Capture the cell that displays the provided text and extract its [x, y] central coordinate. 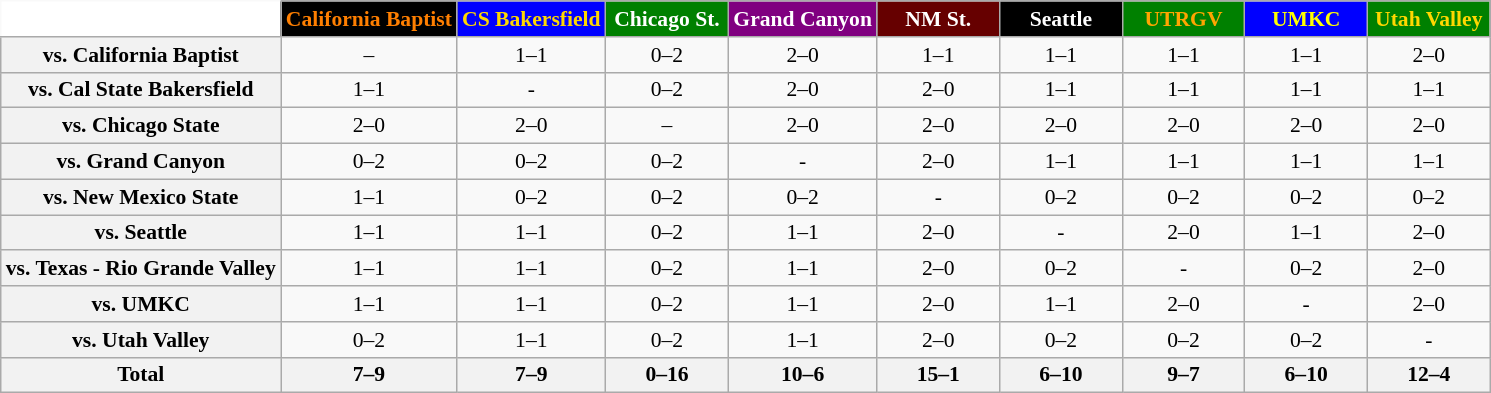
vs. Cal State Bakersfield [141, 90]
California Baptist [369, 19]
vs. Utah Valley [141, 340]
CS Bakersfield [532, 19]
Chicago St. [668, 19]
vs. UMKC [141, 304]
vs. California Baptist [141, 55]
vs. Texas - Rio Grande Valley [141, 269]
vs. Chicago State [141, 126]
UMKC [1306, 19]
10–6 [802, 375]
9–7 [1184, 375]
vs. Seattle [141, 233]
12–4 [1428, 375]
vs. New Mexico State [141, 197]
Seattle [1062, 19]
vs. Grand Canyon [141, 162]
15–1 [938, 375]
NM St. [938, 19]
UTRGV [1184, 19]
0–16 [668, 375]
Grand Canyon [802, 19]
Total [141, 375]
Utah Valley [1428, 19]
